Detect which cell encompasses the target text, then output its [x, y] center coordinate. 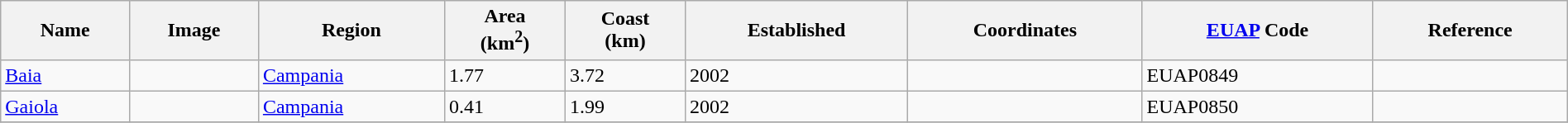
Coast(km) [625, 31]
Reference [1470, 31]
Name [65, 31]
Baia [65, 75]
Image [194, 31]
Established [796, 31]
1.99 [625, 106]
EUAP0849 [1257, 75]
0.41 [504, 106]
EUAP Code [1257, 31]
3.72 [625, 75]
Region [351, 31]
Area(km2) [504, 31]
Gaiola [65, 106]
Coordinates [1025, 31]
EUAP0850 [1257, 106]
1.77 [504, 75]
